Determine the [X, Y] coordinate at the center of the cell enclosing the given text.  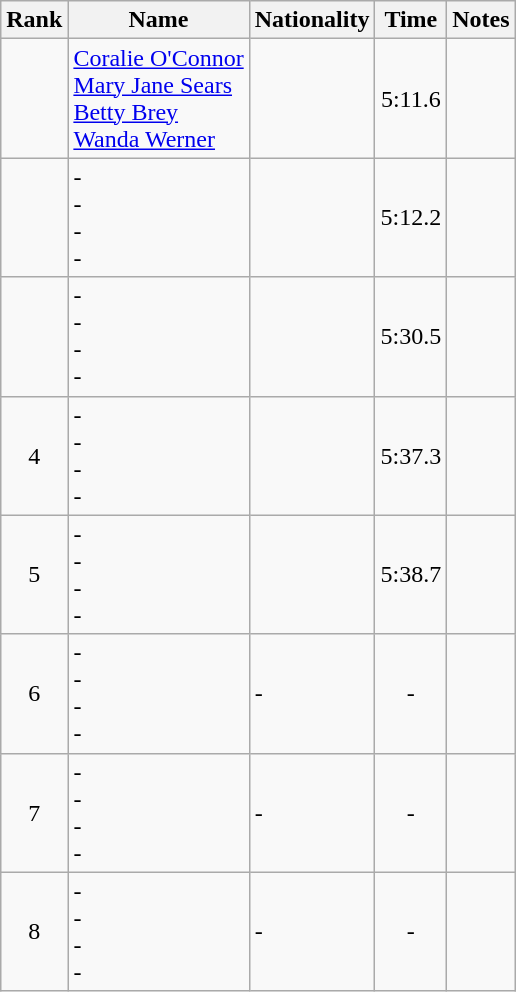
Notes [481, 20]
6 [34, 694]
5:37.3 [411, 456]
4 [34, 456]
Coralie O'Connor Mary Jane Sears Betty Brey Wanda Werner [158, 98]
7 [34, 812]
5:11.6 [411, 98]
Time [411, 20]
5:12.2 [411, 218]
Rank [34, 20]
Nationality [312, 20]
5:38.7 [411, 574]
Name [158, 20]
8 [34, 932]
5:30.5 [411, 336]
5 [34, 574]
